For the text-containing cell, return its midpoint in [x, y] coordinate format. 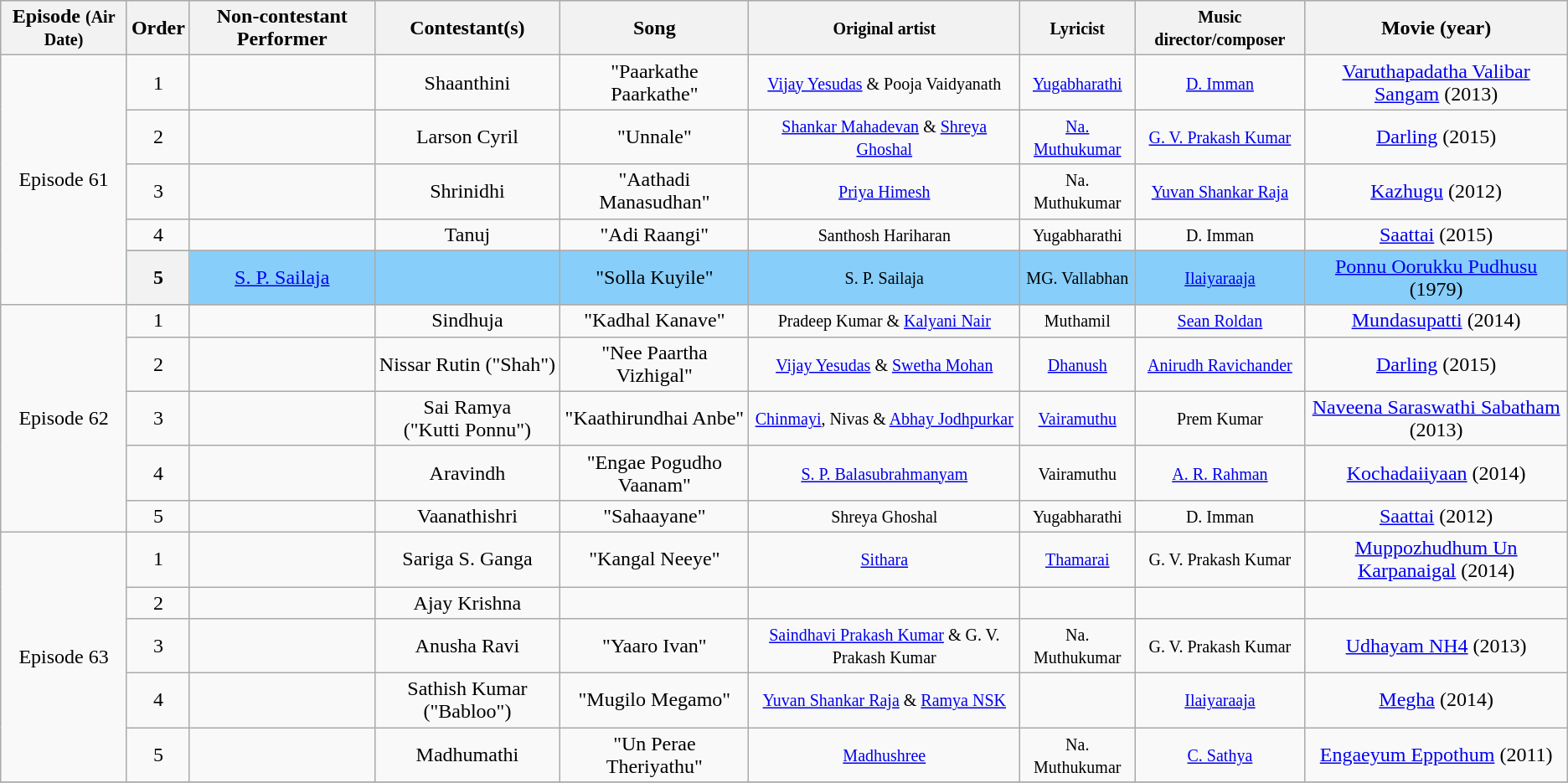
Dhanush [1077, 363]
Anirudh Ravichander [1220, 363]
Sathish Kumar ("Babloo") [467, 700]
Udhayam NH4 (2013) [1436, 646]
"Paarkathe Paarkathe" [655, 82]
Movie (year) [1436, 28]
Non-contestant Performer [281, 28]
"Solla Kuyile" [655, 278]
"Kaathirundhai Anbe" [655, 419]
Vijay Yesudas & Swetha Mohan [885, 363]
"Unnale" [655, 137]
Sai Ramya ("Kutti Ponnu") [467, 419]
"Adi Raangi" [655, 234]
Ponnu Oorukku Pudhusu (1979) [1436, 278]
Episode (Air Date) [64, 28]
"Un Perae Theriyathu" [655, 755]
"Yaaro Ivan" [655, 646]
Chinmayi, Nivas & Abhay Jodhpurkar [885, 419]
Kochadaiiyaan (2014) [1436, 472]
MG. Vallabhan [1077, 278]
Saattai (2015) [1436, 234]
Priya Himesh [885, 191]
"Kangal Neeye" [655, 559]
Engaeyum Eppothum (2011) [1436, 755]
Saattai (2012) [1436, 516]
Episode 63 [64, 657]
Kazhugu (2012) [1436, 191]
Sindhuja [467, 321]
Madhushree [885, 755]
Madhumathi [467, 755]
Mundasupatti (2014) [1436, 321]
Shrinidhi [467, 191]
Nissar Rutin ("Shah") [467, 363]
Santhosh Hariharan [885, 234]
Shankar Mahadevan & Shreya Ghoshal [885, 137]
Varuthapadatha Valibar Sangam (2013) [1436, 82]
Shaanthini [467, 82]
Music director/composer [1220, 28]
Sean Roldan [1220, 321]
A. R. Rahman [1220, 472]
C. Sathya [1220, 755]
Pradeep Kumar & Kalyani Nair [885, 321]
Prem Kumar [1220, 419]
"Nee Paartha Vizhigal" [655, 363]
Episode 62 [64, 419]
"Sahaayane" [655, 516]
Saindhavi Prakash Kumar & G. V. Prakash Kumar [885, 646]
Vijay Yesudas & Pooja Vaidyanath [885, 82]
Contestant(s) [467, 28]
Original artist [885, 28]
Vaanathishri [467, 516]
Tanuj [467, 234]
"Engae Pogudho Vaanam" [655, 472]
Yuvan Shankar Raja [1220, 191]
Yuvan Shankar Raja & Ramya NSK [885, 700]
"Mugilo Megamo" [655, 700]
Lyricist [1077, 28]
"Kadhal Kanave" [655, 321]
Sithara [885, 559]
Ajay Krishna [467, 602]
Sariga S. Ganga [467, 559]
Anusha Ravi [467, 646]
Song [655, 28]
Naveena Saraswathi Sabatham (2013) [1436, 419]
Order [157, 28]
Aravindh [467, 472]
Episode 61 [64, 180]
Shreya Ghoshal [885, 516]
Larson Cyril [467, 137]
S. P. Balasubrahmanyam [885, 472]
"Aathadi Manasudhan" [655, 191]
Muppozhudhum Un Karpanaigal (2014) [1436, 559]
Muthamil [1077, 321]
Megha (2014) [1436, 700]
Thamarai [1077, 559]
